Determine the [X, Y] coordinate at the center of the cell enclosing the given text.  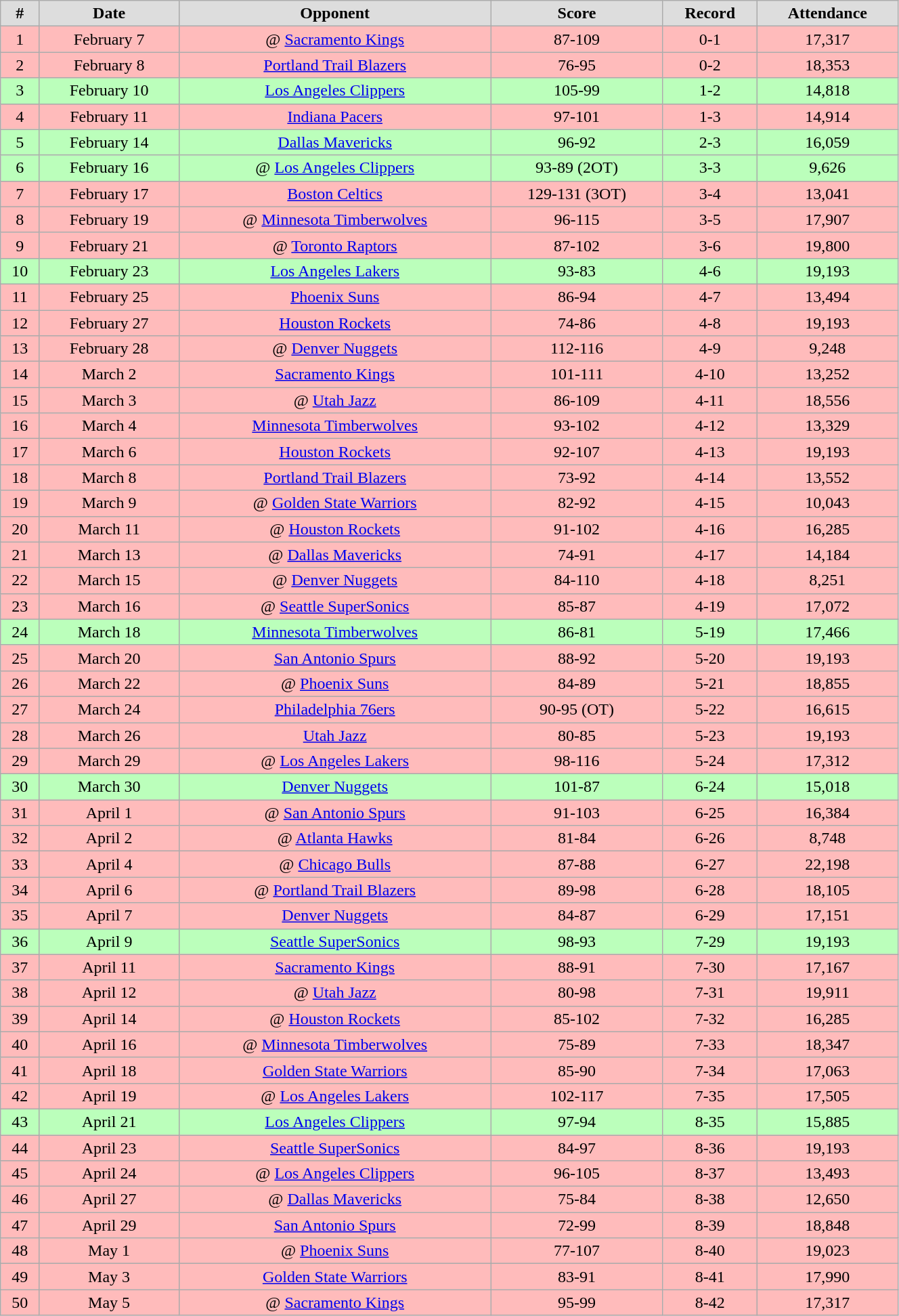
88-92 [577, 658]
90-95 (OT) [577, 709]
17,072 [827, 606]
9 [20, 245]
101-87 [577, 787]
92-107 [577, 452]
March 22 [110, 683]
17,063 [827, 1070]
72-99 [577, 1225]
41 [20, 1070]
March 29 [110, 761]
80-98 [577, 993]
April 27 [110, 1200]
4-10 [709, 375]
8-40 [709, 1251]
Score [577, 14]
March 9 [110, 503]
105-99 [577, 91]
18,848 [827, 1225]
Boston Celtics [335, 194]
24 [20, 632]
2 [20, 65]
8-37 [709, 1174]
February 7 [110, 39]
April 12 [110, 993]
96-115 [577, 219]
33 [20, 864]
14,818 [827, 91]
February 23 [110, 271]
March 26 [110, 735]
Utah Jazz [335, 735]
15,885 [827, 1122]
3-5 [709, 219]
8-38 [709, 1200]
15,018 [827, 787]
76-95 [577, 65]
7 [20, 194]
98-93 [577, 941]
March 11 [110, 529]
40 [20, 1044]
19,023 [827, 1251]
Los Angeles Lakers [335, 271]
19 [20, 503]
4-18 [709, 580]
25 [20, 658]
4-16 [709, 529]
8 [20, 219]
15 [20, 400]
20 [20, 529]
35 [20, 916]
48 [20, 1251]
9,248 [827, 349]
6-29 [709, 916]
16,384 [827, 813]
4-15 [709, 503]
47 [20, 1225]
74-86 [577, 323]
86-81 [577, 632]
@ Seattle SuperSonics [335, 606]
8-35 [709, 1122]
3-6 [709, 245]
4-9 [709, 349]
February 8 [110, 65]
1-3 [709, 116]
27 [20, 709]
12 [20, 323]
80-85 [577, 735]
4-17 [709, 555]
May 3 [110, 1277]
13,329 [827, 426]
April 11 [110, 967]
85-102 [577, 1019]
6 [20, 168]
17,167 [827, 967]
18,855 [827, 683]
4 [20, 116]
April 19 [110, 1096]
49 [20, 1277]
February 25 [110, 297]
17,990 [827, 1277]
21 [20, 555]
April 7 [110, 916]
February 19 [110, 219]
April 1 [110, 813]
8,251 [827, 580]
98-116 [577, 761]
6-28 [709, 890]
8-39 [709, 1225]
May 1 [110, 1251]
7-34 [709, 1070]
84-89 [577, 683]
84-110 [577, 580]
7-33 [709, 1044]
112-116 [577, 349]
March 4 [110, 426]
102-117 [577, 1096]
23 [20, 606]
87-102 [577, 245]
March 13 [110, 555]
February 21 [110, 245]
26 [20, 683]
18,105 [827, 890]
March 20 [110, 658]
4-11 [709, 400]
28 [20, 735]
Phoenix Suns [335, 297]
74-91 [577, 555]
83-91 [577, 1277]
February 27 [110, 323]
March 2 [110, 375]
March 8 [110, 477]
March 6 [110, 452]
3-3 [709, 168]
0-2 [709, 65]
8-36 [709, 1148]
4-7 [709, 297]
7-29 [709, 941]
Date [110, 14]
43 [20, 1122]
85-87 [577, 606]
April 6 [110, 890]
8,748 [827, 839]
6-26 [709, 839]
16,059 [827, 142]
17,505 [827, 1096]
77-107 [577, 1251]
97-101 [577, 116]
@ Golden State Warriors [335, 503]
5-24 [709, 761]
13 [20, 349]
April 14 [110, 1019]
81-84 [577, 839]
96-92 [577, 142]
14,914 [827, 116]
April 23 [110, 1148]
February 17 [110, 194]
February 10 [110, 91]
13,041 [827, 194]
4-14 [709, 477]
91-102 [577, 529]
Opponent [335, 14]
17,151 [827, 916]
93-83 [577, 271]
18,353 [827, 65]
10 [20, 271]
6-27 [709, 864]
March 30 [110, 787]
96-105 [577, 1174]
April 24 [110, 1174]
8-41 [709, 1277]
5-22 [709, 709]
13,494 [827, 297]
1 [20, 39]
April 29 [110, 1225]
84-97 [577, 1148]
87-88 [577, 864]
30 [20, 787]
3 [20, 91]
4-6 [709, 271]
8-42 [709, 1302]
82-92 [577, 503]
75-89 [577, 1044]
32 [20, 839]
17 [20, 452]
93-102 [577, 426]
7-35 [709, 1096]
85-90 [577, 1070]
42 [20, 1096]
5 [20, 142]
March 16 [110, 606]
@ Atlanta Hawks [335, 839]
37 [20, 967]
April 21 [110, 1122]
4-12 [709, 426]
4-8 [709, 323]
0-1 [709, 39]
17,907 [827, 219]
April 9 [110, 941]
1-2 [709, 91]
18,556 [827, 400]
Dallas Mavericks [335, 142]
31 [20, 813]
April 18 [110, 1070]
4-13 [709, 452]
# [20, 14]
13,493 [827, 1174]
95-99 [577, 1302]
19,800 [827, 245]
5-21 [709, 683]
86-94 [577, 297]
129-131 (3OT) [577, 194]
13,552 [827, 477]
3-4 [709, 194]
7-31 [709, 993]
17,312 [827, 761]
87-109 [577, 39]
17,466 [827, 632]
34 [20, 890]
101-111 [577, 375]
11 [20, 297]
38 [20, 993]
89-98 [577, 890]
March 24 [110, 709]
12,650 [827, 1200]
16 [20, 426]
50 [20, 1302]
16,615 [827, 709]
14,184 [827, 555]
5-20 [709, 658]
May 5 [110, 1302]
19,911 [827, 993]
6-24 [709, 787]
84-87 [577, 916]
@ Chicago Bulls [335, 864]
22 [20, 580]
97-94 [577, 1122]
Record [709, 14]
March 3 [110, 400]
@ San Antonio Spurs [335, 813]
18 [20, 477]
91-103 [577, 813]
46 [20, 1200]
5-23 [709, 735]
2-3 [709, 142]
10,043 [827, 503]
39 [20, 1019]
April 16 [110, 1044]
March 18 [110, 632]
29 [20, 761]
44 [20, 1148]
93-89 (2OT) [577, 168]
13,252 [827, 375]
5-19 [709, 632]
36 [20, 941]
9,626 [827, 168]
88-91 [577, 967]
Philadelphia 76ers [335, 709]
73-92 [577, 477]
March 15 [110, 580]
Attendance [827, 14]
86-109 [577, 400]
@ Toronto Raptors [335, 245]
14 [20, 375]
@ Portland Trail Blazers [335, 890]
February 11 [110, 116]
7-32 [709, 1019]
Indiana Pacers [335, 116]
February 28 [110, 349]
45 [20, 1174]
April 4 [110, 864]
22,198 [827, 864]
4-19 [709, 606]
75-84 [577, 1200]
7-30 [709, 967]
February 14 [110, 142]
April 2 [110, 839]
6-25 [709, 813]
18,347 [827, 1044]
February 16 [110, 168]
